Return the (x, y) coordinate for the center point of the cell that contains the specified text.  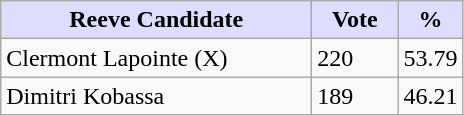
189 (355, 96)
53.79 (430, 58)
Vote (355, 20)
Clermont Lapointe (X) (156, 58)
% (430, 20)
46.21 (430, 96)
220 (355, 58)
Dimitri Kobassa (156, 96)
Reeve Candidate (156, 20)
